Identify which cell holds the provided text, then report its (x, y) central coordinate. 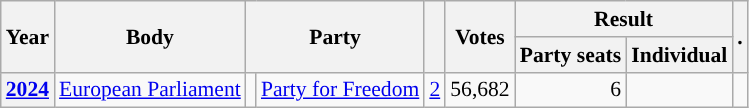
Body (150, 36)
. (740, 36)
Party for Freedom (340, 90)
2 (434, 90)
European Parliament (150, 90)
Individual (679, 55)
2024 (28, 90)
56,682 (480, 90)
6 (570, 90)
Party (336, 36)
Party seats (570, 55)
Year (28, 36)
Result (624, 19)
Votes (480, 36)
